Search for the cell housing the specified text and yield its [x, y] center coordinate. 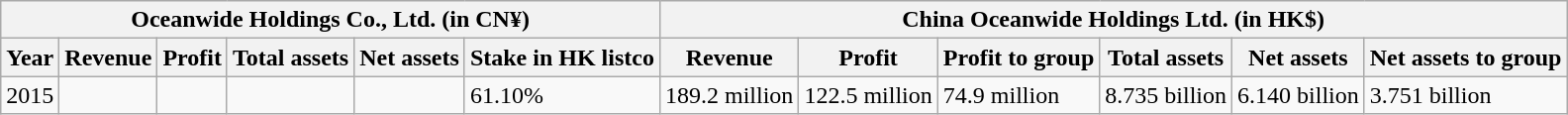
2015 [30, 95]
Profit to group [1019, 57]
61.10% [562, 95]
Stake in HK listco [562, 57]
Year [30, 57]
Oceanwide Holdings Co., Ltd. (in CN¥) [331, 20]
China Oceanwide Holdings Ltd. (in HK$) [1113, 20]
74.9 million [1019, 95]
Net assets to group [1465, 57]
122.5 million [868, 95]
189.2 million [729, 95]
3.751 billion [1465, 95]
8.735 billion [1166, 95]
6.140 billion [1299, 95]
